Return [X, Y] of the center of cell containing provided text 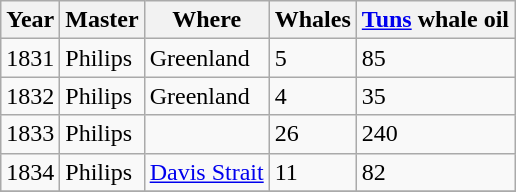
Where [206, 20]
1833 [30, 134]
Tuns whale oil [435, 20]
4 [312, 96]
26 [312, 134]
Whales [312, 20]
85 [435, 58]
11 [312, 172]
Year [30, 20]
82 [435, 172]
Davis Strait [206, 172]
1831 [30, 58]
240 [435, 134]
35 [435, 96]
1832 [30, 96]
5 [312, 58]
Master [102, 20]
1834 [30, 172]
